Return the [X, Y] coordinate for the center point of the cell that contains the specified text.  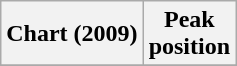
Peakposition [189, 34]
Chart (2009) [72, 34]
